Determine the [X, Y] coordinate at the center of the cell enclosing the given text.  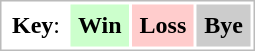
Key: [36, 25]
Loss [163, 25]
Win [100, 25]
Bye [224, 25]
